Detect which cell encompasses the target text, then output its (x, y) center coordinate. 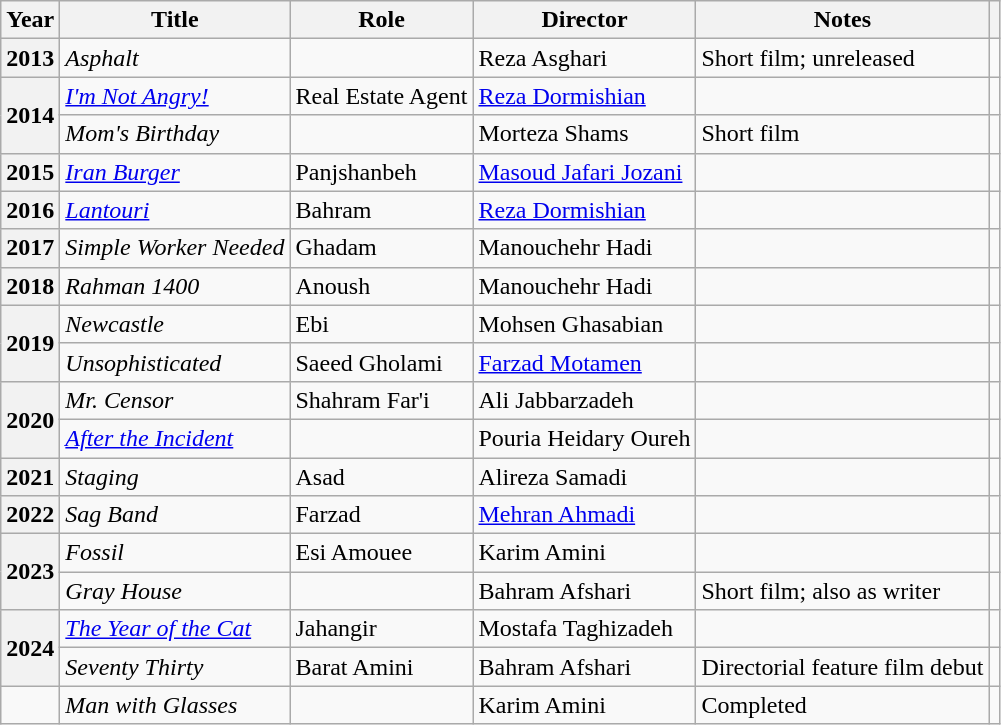
Jahangir (382, 629)
Unsophisticated (175, 362)
Masoud Jafari Jozani (584, 172)
Asad (382, 477)
After the Incident (175, 438)
Anoush (382, 286)
2021 (30, 477)
2018 (30, 286)
Fossil (175, 553)
Ghadam (382, 248)
2017 (30, 248)
2023 (30, 572)
Seventy Thirty (175, 667)
Ebi (382, 324)
Farzad (382, 515)
Role (382, 20)
2024 (30, 648)
2019 (30, 343)
Title (175, 20)
The Year of the Cat (175, 629)
Mehran Ahmadi (584, 515)
Short film; unreleased (842, 58)
2014 (30, 115)
Alireza Samadi (584, 477)
2020 (30, 419)
Real Estate Agent (382, 96)
Short film (842, 134)
Mom's Birthday (175, 134)
Saeed Gholami (382, 362)
Shahram Far'i (382, 400)
Barat Amini (382, 667)
2015 (30, 172)
Rahman 1400 (175, 286)
Asphalt (175, 58)
Director (584, 20)
Farzad Motamen (584, 362)
Bahram (382, 210)
Mohsen Ghasabian (584, 324)
Lantouri (175, 210)
Year (30, 20)
Mostafa Taghizadeh (584, 629)
Iran Burger (175, 172)
Notes (842, 20)
I'm Not Angry! (175, 96)
Staging (175, 477)
Morteza Shams (584, 134)
2016 (30, 210)
Completed (842, 705)
Simple Worker Needed (175, 248)
Esi Amouee (382, 553)
2013 (30, 58)
2022 (30, 515)
Short film; also as writer (842, 591)
Man with Glasses (175, 705)
Panjshanbeh (382, 172)
Mr. Censor (175, 400)
Gray House (175, 591)
Ali Jabbarzadeh (584, 400)
Newcastle (175, 324)
Pouria Heidary Oureh (584, 438)
Reza Asghari (584, 58)
Sag Band (175, 515)
Directorial feature film debut (842, 667)
